For the text-containing cell, return its midpoint in [X, Y] coordinate format. 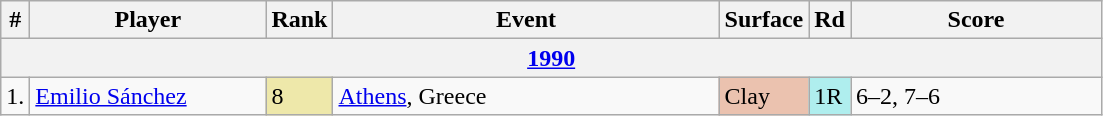
Surface [764, 20]
Clay [764, 96]
Athens, Greece [526, 96]
1R [830, 96]
6–2, 7–6 [976, 96]
8 [300, 96]
Event [526, 20]
Emilio Sánchez [148, 96]
1990 [552, 58]
Player [148, 20]
Score [976, 20]
Rank [300, 20]
# [16, 20]
1. [16, 96]
Rd [830, 20]
